From the cell containing the given text, extract its center point as [X, Y] coordinate. 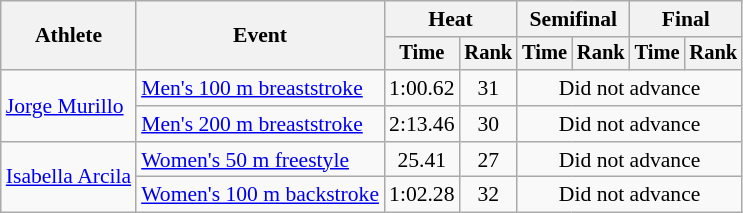
Men's 100 m breaststroke [260, 88]
1:00.62 [422, 88]
25.41 [422, 160]
27 [489, 160]
1:02.28 [422, 195]
Isabella Arcila [68, 178]
Women's 50 m freestyle [260, 160]
32 [489, 195]
30 [489, 124]
Athlete [68, 36]
Men's 200 m breaststroke [260, 124]
Women's 100 m backstroke [260, 195]
Semifinal [573, 19]
Heat [450, 19]
Event [260, 36]
Final [686, 19]
31 [489, 88]
2:13.46 [422, 124]
Jorge Murillo [68, 106]
